Output the [X, Y] coordinate of the center of the cell containing the given text.  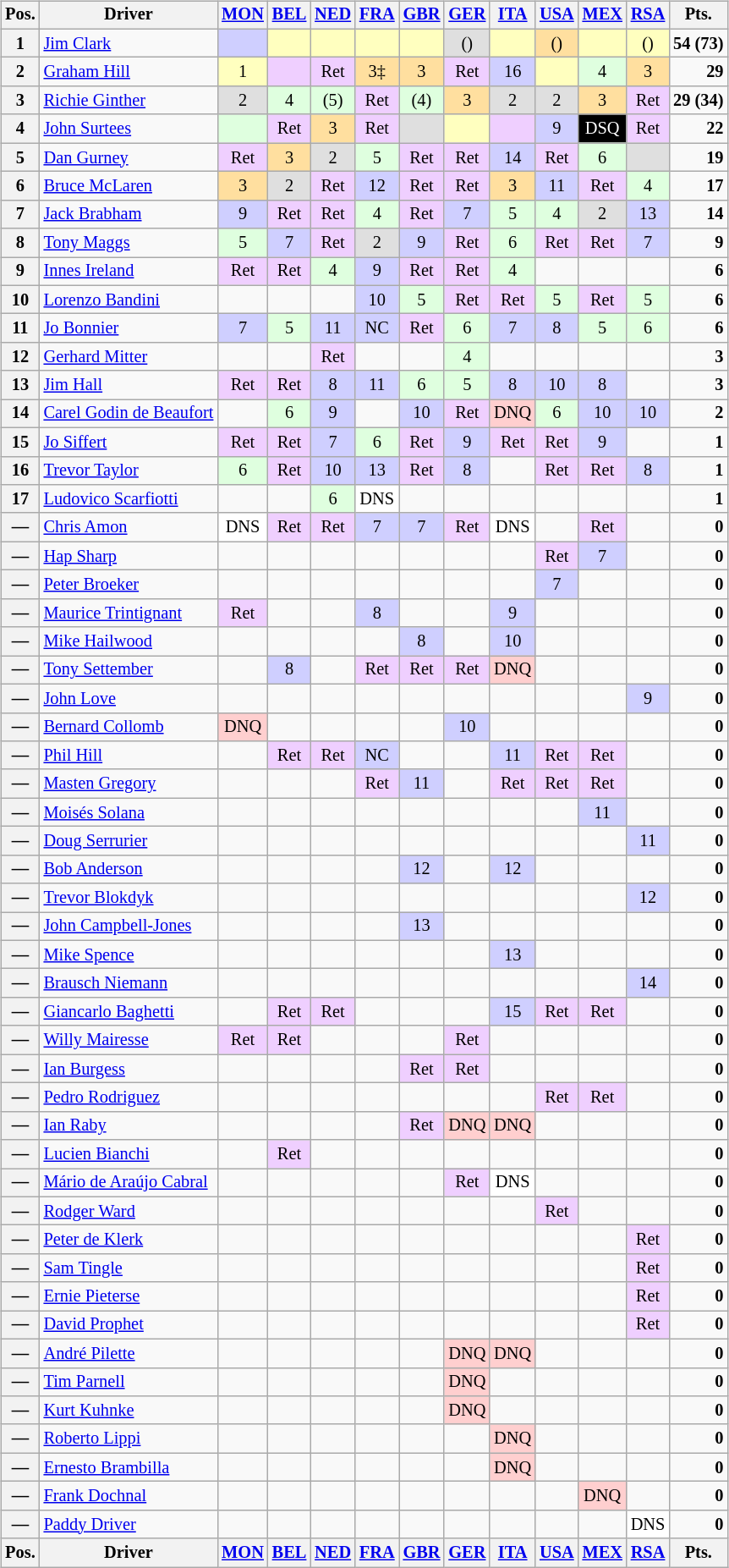
Peter Broeker [129, 585]
Kurt Kuhnke [129, 1411]
Willy Mairesse [129, 1040]
Bernard Collomb [129, 727]
Bruce McLaren [129, 186]
(4) [422, 101]
Lorenzo Bandini [129, 300]
Sam Tingle [129, 1268]
Peter de Klerk [129, 1240]
Jim Clark [129, 43]
Frank Dochnal [129, 1496]
Hap Sharp [129, 556]
Carel Godin de Beaufort [129, 414]
(5) [333, 101]
Pedro Rodriguez [129, 1098]
Giancarlo Baghetti [129, 1012]
Rodger Ward [129, 1211]
Tony Settember [129, 670]
John Surtees [129, 129]
Innes Ireland [129, 272]
Lucien Bianchi [129, 1154]
Richie Ginther [129, 101]
Graham Hill [129, 72]
3‡ [377, 72]
Moisés Solana [129, 812]
Gerhard Mitter [129, 357]
Ludovico Scarfiotti [129, 499]
Chris Amon [129, 527]
19 [699, 157]
John Love [129, 698]
Brausch Niemann [129, 983]
54 (73) [699, 43]
André Pilette [129, 1353]
DSQ [602, 129]
Trevor Taylor [129, 470]
29 [699, 72]
Bob Anderson [129, 869]
Jack Brabham [129, 214]
Dan Gurney [129, 157]
David Prophet [129, 1325]
Tony Maggs [129, 243]
Masten Gregory [129, 784]
Roberto Lippi [129, 1439]
Ian Burgess [129, 1069]
Ian Raby [129, 1125]
Trevor Blokdyk [129, 898]
Doug Serrurier [129, 841]
Jim Hall [129, 385]
22 [699, 129]
Mike Hailwood [129, 641]
Jo Siffert [129, 442]
John Campbell-Jones [129, 927]
Mike Spence [129, 955]
Maurice Trintignant [129, 613]
Ernesto Brambilla [129, 1467]
29 (34) [699, 101]
Tim Parnell [129, 1382]
Ernie Pieterse [129, 1296]
Paddy Driver [129, 1524]
Phil Hill [129, 756]
Mário de Araújo Cabral [129, 1183]
Jo Bonnier [129, 328]
